Return [x, y] of the center of cell containing provided text 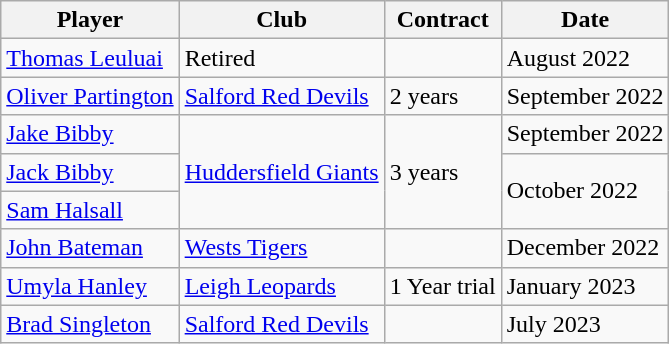
July 2023 [585, 324]
Sam Halsall [90, 210]
October 2022 [585, 191]
Jake Bibby [90, 134]
August 2022 [585, 58]
2 years [442, 96]
January 2023 [585, 286]
3 years [442, 172]
Oliver Partington [90, 96]
Player [90, 20]
Wests Tigers [282, 248]
John Bateman [90, 248]
December 2022 [585, 248]
1 Year trial [442, 286]
Brad Singleton [90, 324]
Leigh Leopards [282, 286]
Jack Bibby [90, 172]
Huddersfield Giants [282, 172]
Umyla Hanley [90, 286]
Retired [282, 58]
Contract [442, 20]
Date [585, 20]
Thomas Leuluai [90, 58]
Club [282, 20]
